Detect which cell encompasses the target text, then output its (X, Y) center coordinate. 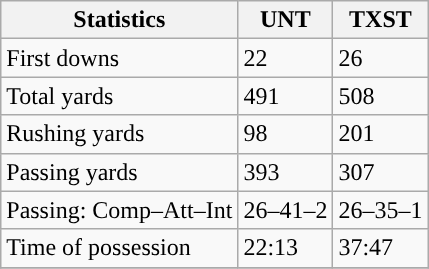
UNT (286, 20)
26 (380, 58)
393 (286, 172)
508 (380, 96)
Time of possession (120, 248)
201 (380, 134)
Passing: Comp–Att–Int (120, 210)
37:47 (380, 248)
Passing yards (120, 172)
26–35–1 (380, 210)
TXST (380, 20)
Total yards (120, 96)
First downs (120, 58)
22:13 (286, 248)
26–41–2 (286, 210)
307 (380, 172)
98 (286, 134)
22 (286, 58)
Rushing yards (120, 134)
491 (286, 96)
Statistics (120, 20)
